Determine the (x, y) coordinate at the center of the cell enclosing the given text.  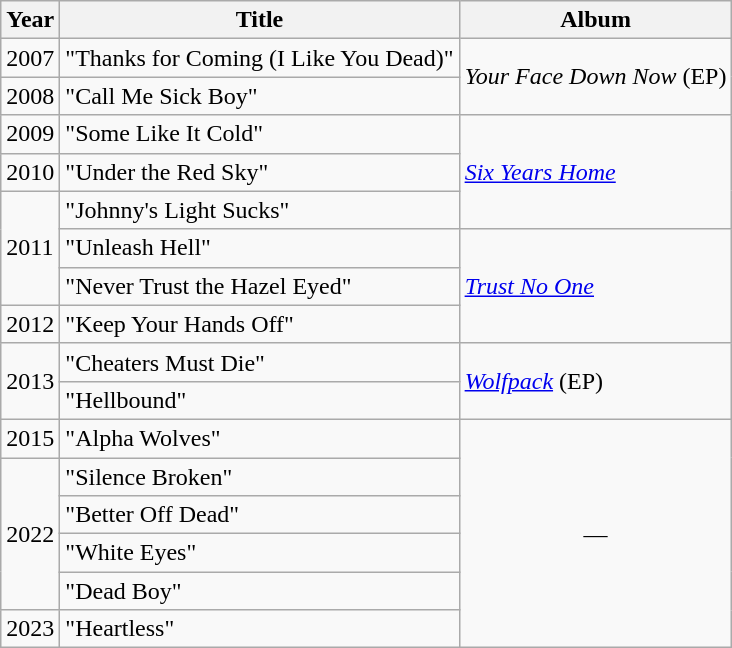
"Hellbound" (260, 400)
Wolfpack (EP) (596, 381)
"Johnny's Light Sucks" (260, 210)
"Under the Red Sky" (260, 172)
"Silence Broken" (260, 477)
Your Face Down Now (EP) (596, 77)
2023 (30, 629)
"Call Me Sick Boy" (260, 96)
2009 (30, 134)
"Better Off Dead" (260, 515)
2012 (30, 324)
"White Eyes" (260, 553)
"Dead Boy" (260, 591)
"Unleash Hell" (260, 248)
Title (260, 20)
2007 (30, 58)
"Some Like It Cold" (260, 134)
2008 (30, 96)
2011 (30, 248)
Trust No One (596, 286)
Album (596, 20)
2015 (30, 438)
"Never Trust the Hazel Eyed" (260, 286)
Six Years Home (596, 172)
2010 (30, 172)
"Heartless" (260, 629)
"Cheaters Must Die" (260, 362)
— (596, 533)
Year (30, 20)
"Keep Your Hands Off" (260, 324)
2022 (30, 534)
2013 (30, 381)
"Alpha Wolves" (260, 438)
"Thanks for Coming (I Like You Dead)" (260, 58)
